Return the [X, Y] coordinate for the center point of the cell that contains the specified text.  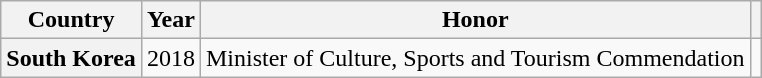
Year [170, 20]
Minister of Culture, Sports and Tourism Commendation [475, 58]
2018 [170, 58]
Country [72, 20]
South Korea [72, 58]
Honor [475, 20]
